Search for the cell housing the specified text and yield its [x, y] center coordinate. 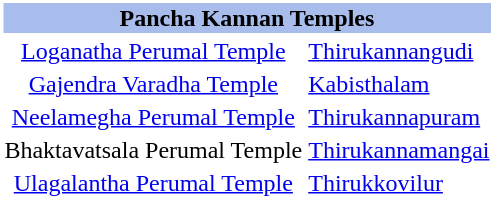
Loganatha Perumal Temple [154, 51]
Thirukkovilur [399, 183]
Neelamegha Perumal Temple [154, 117]
Ulagalantha Perumal Temple [154, 183]
Pancha Kannan Temples [247, 18]
Kabisthalam [399, 84]
Thirukannapuram [399, 117]
Thirukannamangai [399, 150]
Thirukannangudi [399, 51]
Gajendra Varadha Temple [154, 84]
Bhaktavatsala Perumal Temple [154, 150]
